Return [X, Y] of the center of cell containing provided text 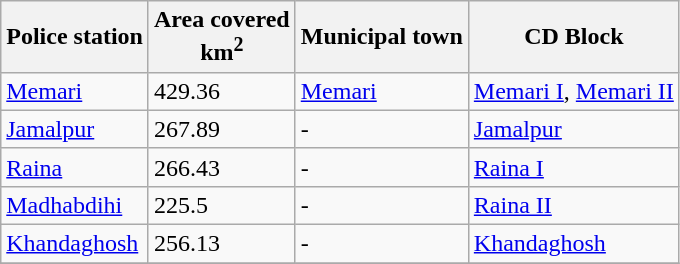
256.13 [222, 244]
Madhabdihi [75, 205]
429.36 [222, 91]
CD Block [574, 37]
Raina I [574, 167]
225.5 [222, 205]
Memari I, Memari II [574, 91]
Municipal town [382, 37]
Raina [75, 167]
266.43 [222, 167]
Area coveredkm2 [222, 37]
Raina II [574, 205]
Police station [75, 37]
267.89 [222, 129]
